Capture the cell that displays the provided text and extract its (X, Y) central coordinate. 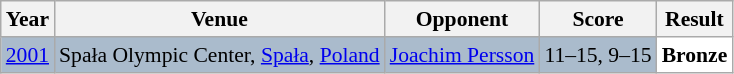
Year (28, 19)
2001 (28, 55)
Opponent (462, 19)
Bronze (695, 55)
11–15, 9–15 (598, 55)
Spała Olympic Center, Spała, Poland (220, 55)
Score (598, 19)
Joachim Persson (462, 55)
Venue (220, 19)
Result (695, 19)
